Output the [X, Y] coordinate of the center of the cell containing the given text.  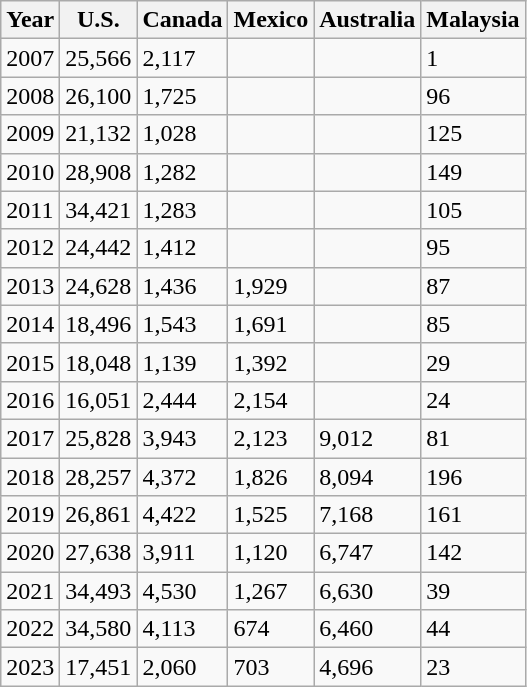
3,943 [182, 438]
1 [473, 58]
U.S. [98, 20]
Year [30, 20]
2009 [30, 134]
2,117 [182, 58]
44 [473, 629]
39 [473, 591]
4,113 [182, 629]
4,696 [368, 667]
3,911 [182, 553]
2021 [30, 591]
1,282 [182, 172]
1,139 [182, 362]
1,412 [182, 248]
2012 [30, 248]
Australia [368, 20]
24,442 [98, 248]
2017 [30, 438]
Malaysia [473, 20]
Mexico [271, 20]
28,257 [98, 477]
2014 [30, 324]
17,451 [98, 667]
4,422 [182, 515]
674 [271, 629]
28,908 [98, 172]
2013 [30, 286]
1,120 [271, 553]
1,725 [182, 96]
1,826 [271, 477]
2,123 [271, 438]
87 [473, 286]
2011 [30, 210]
4,372 [182, 477]
2018 [30, 477]
24 [473, 400]
1,028 [182, 134]
25,566 [98, 58]
125 [473, 134]
18,048 [98, 362]
8,094 [368, 477]
1,283 [182, 210]
6,630 [368, 591]
34,421 [98, 210]
149 [473, 172]
7,168 [368, 515]
2010 [30, 172]
2019 [30, 515]
2020 [30, 553]
26,100 [98, 96]
26,861 [98, 515]
2022 [30, 629]
2008 [30, 96]
196 [473, 477]
1,267 [271, 591]
1,436 [182, 286]
1,543 [182, 324]
23 [473, 667]
2023 [30, 667]
2007 [30, 58]
6,747 [368, 553]
2,444 [182, 400]
703 [271, 667]
2016 [30, 400]
142 [473, 553]
1,525 [271, 515]
1,392 [271, 362]
18,496 [98, 324]
2,154 [271, 400]
1,691 [271, 324]
24,628 [98, 286]
105 [473, 210]
6,460 [368, 629]
161 [473, 515]
1,929 [271, 286]
2,060 [182, 667]
95 [473, 248]
9,012 [368, 438]
Canada [182, 20]
21,132 [98, 134]
4,530 [182, 591]
2015 [30, 362]
34,580 [98, 629]
96 [473, 96]
27,638 [98, 553]
25,828 [98, 438]
29 [473, 362]
81 [473, 438]
85 [473, 324]
34,493 [98, 591]
16,051 [98, 400]
